Pinpoint the cell where the given text exists, returning its (x, y) midpoint coordinate. 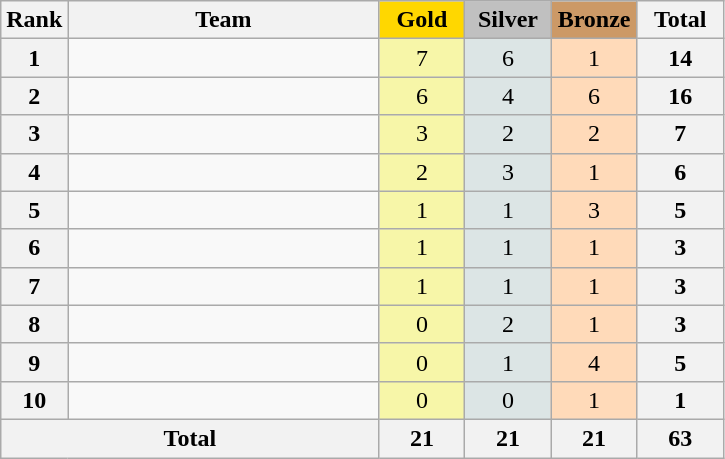
14 (680, 58)
Rank (34, 20)
63 (680, 438)
Gold (422, 20)
10 (34, 400)
Silver (508, 20)
8 (34, 324)
Bronze (594, 20)
16 (680, 96)
9 (34, 362)
Team (224, 20)
